Return the [x, y] coordinate for the center point of the cell that contains the specified text.  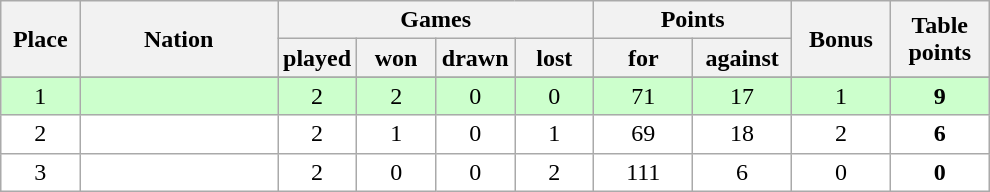
Place [40, 39]
Bonus [842, 39]
for [644, 58]
18 [742, 134]
17 [742, 96]
lost [554, 58]
won [396, 58]
played [318, 58]
9 [940, 96]
69 [644, 134]
111 [644, 172]
Tablepoints [940, 39]
3 [40, 172]
71 [644, 96]
against [742, 58]
Points [693, 20]
Games [436, 20]
drawn [476, 58]
Nation [179, 39]
